Output the (x, y) coordinate of the center of the cell containing the given text.  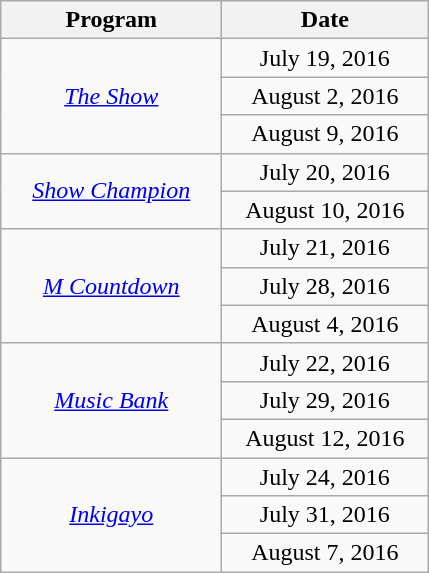
July 20, 2016 (325, 172)
August 9, 2016 (325, 134)
July 24, 2016 (325, 477)
M Countdown (112, 286)
August 10, 2016 (325, 210)
August 7, 2016 (325, 553)
The Show (112, 96)
July 22, 2016 (325, 362)
Date (325, 20)
July 28, 2016 (325, 286)
July 21, 2016 (325, 248)
August 4, 2016 (325, 324)
Inkigayo (112, 515)
July 29, 2016 (325, 400)
August 2, 2016 (325, 96)
July 19, 2016 (325, 58)
Program (112, 20)
August 12, 2016 (325, 438)
Show Champion (112, 191)
July 31, 2016 (325, 515)
Music Bank (112, 400)
